Find where the given text appears and provide that cell's center as (X, Y) coordinate. 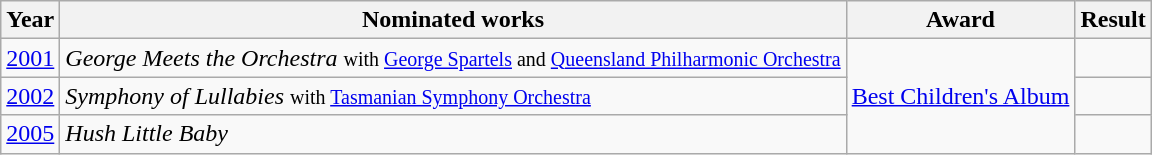
Result (1113, 20)
2001 (30, 58)
2005 (30, 134)
Year (30, 20)
Award (960, 20)
2002 (30, 96)
George Meets the Orchestra with George Spartels and Queensland Philharmonic Orchestra (453, 58)
Symphony of Lullabies with Tasmanian Symphony Orchestra (453, 96)
Nominated works (453, 20)
Hush Little Baby (453, 134)
Best Children's Album (960, 96)
